Return the (X, Y) coordinate for the center point of the cell that contains the specified text.  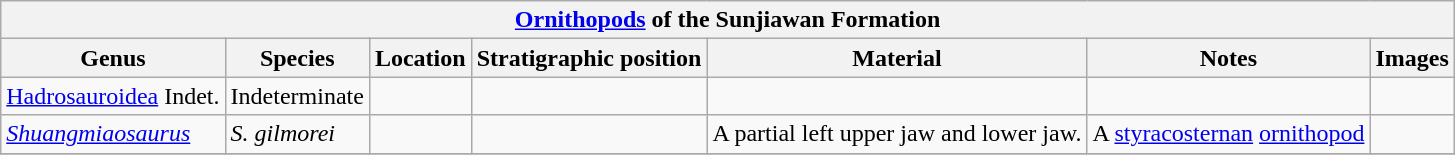
Genus (113, 58)
Species (297, 58)
A styracosternan ornithopod (1228, 134)
Material (897, 58)
Images (1412, 58)
Location (420, 58)
Ornithopods of the Sunjiawan Formation (728, 20)
Indeterminate (297, 96)
S. gilmorei (297, 134)
Stratigraphic position (589, 58)
Shuangmiaosaurus (113, 134)
Hadrosauroidea Indet. (113, 96)
A partial left upper jaw and lower jaw. (897, 134)
Notes (1228, 58)
